Detect which cell encompasses the target text, then output its [x, y] center coordinate. 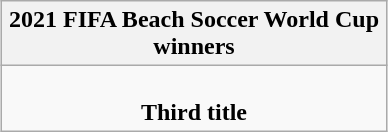
2021 FIFA Beach Soccer World Cupwinners [194, 34]
Third title [194, 98]
